Detect which cell encompasses the target text, then output its (X, Y) center coordinate. 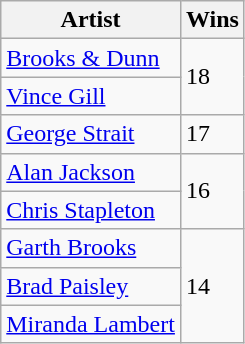
Garth Brooks (91, 248)
Vince Gill (91, 96)
14 (212, 286)
Artist (91, 20)
Brooks & Dunn (91, 58)
17 (212, 134)
George Strait (91, 134)
Wins (212, 20)
Brad Paisley (91, 286)
18 (212, 77)
Chris Stapleton (91, 210)
Alan Jackson (91, 172)
16 (212, 191)
Miranda Lambert (91, 324)
